Return the [X, Y] coordinate for the center point of the cell that contains the specified text.  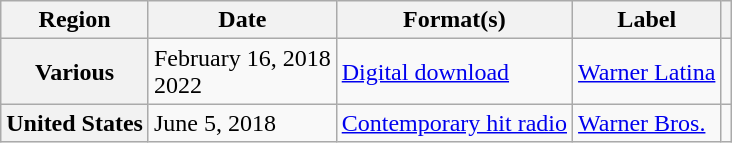
Date [242, 20]
Format(s) [454, 20]
Label [647, 20]
Region [75, 20]
Contemporary hit radio [454, 123]
Digital download [454, 72]
June 5, 2018 [242, 123]
Warner Latina [647, 72]
February 16, 20182022 [242, 72]
United States [75, 123]
Various [75, 72]
Warner Bros. [647, 123]
